Return the (X, Y) coordinate for the center point of the cell that contains the specified text.  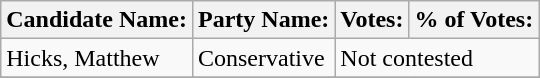
Party Name: (263, 20)
Hicks, Matthew (97, 58)
% of Votes: (474, 20)
Votes: (372, 20)
Conservative (263, 58)
Candidate Name: (97, 20)
Not contested (437, 58)
